Locate the cell with the specified text and output its [X, Y] center coordinate. 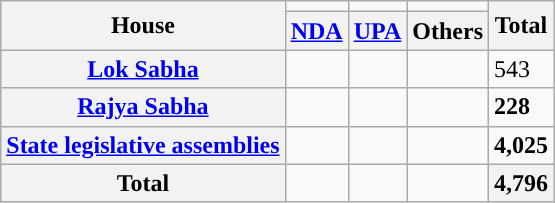
4,025 [522, 145]
543 [522, 69]
Rajya Sabha [143, 107]
Lok Sabha [143, 69]
UPA [378, 31]
State legislative assemblies [143, 145]
Others [448, 31]
NDA [316, 31]
House [143, 26]
228 [522, 107]
4,796 [522, 183]
